Extract the [x, y] coordinate from the center of the cell holding the provided text.  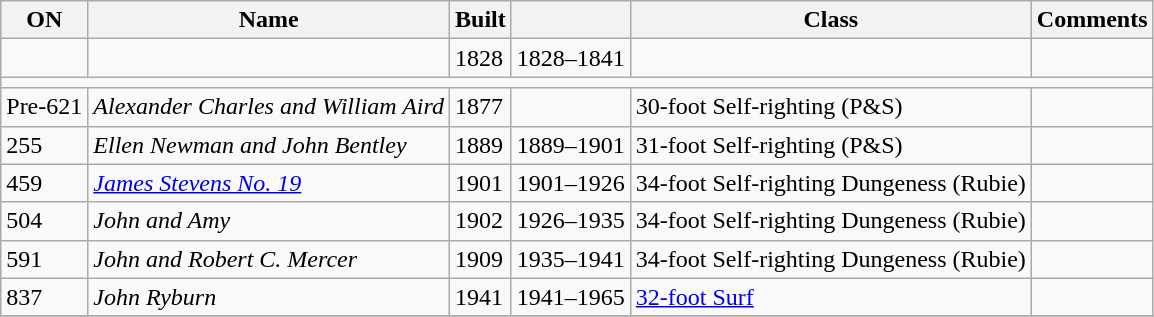
1926–1935 [570, 221]
1828 [481, 58]
1877 [481, 107]
591 [44, 259]
Built [481, 20]
Pre-621 [44, 107]
459 [44, 183]
James Stevens No. 19 [269, 183]
John Ryburn [269, 297]
Alexander Charles and William Aird [269, 107]
Name [269, 20]
504 [44, 221]
837 [44, 297]
1935–1941 [570, 259]
Comments [1092, 20]
1828–1841 [570, 58]
32-foot Surf [830, 297]
31-foot Self-righting (P&S) [830, 145]
1909 [481, 259]
1901–1926 [570, 183]
Class [830, 20]
ON [44, 20]
John and Amy [269, 221]
255 [44, 145]
1901 [481, 183]
1889–1901 [570, 145]
1889 [481, 145]
1941 [481, 297]
Ellen Newman and John Bentley [269, 145]
John and Robert C. Mercer [269, 259]
30-foot Self-righting (P&S) [830, 107]
1941–1965 [570, 297]
1902 [481, 221]
